From the cell containing the given text, extract its center point as [x, y] coordinate. 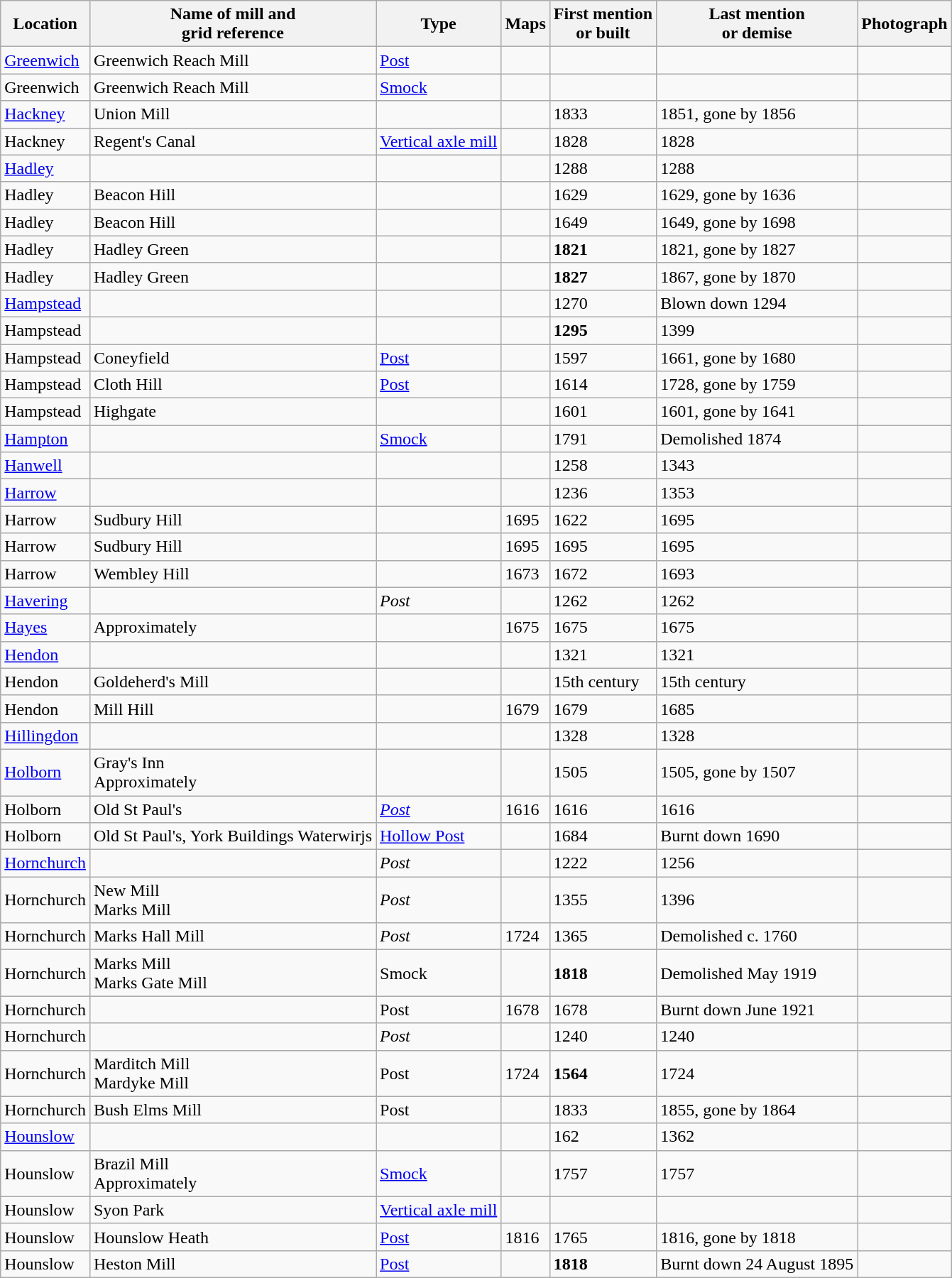
Syon Park [233, 1210]
1505 [603, 772]
Marditch MillMardyke Mill [233, 1074]
Burnt down June 1921 [757, 1010]
1258 [603, 466]
Last mention or demise [757, 24]
Hayes [45, 628]
Cloth Hill [233, 385]
Heston Mill [233, 1264]
1295 [603, 330]
Gray's InnApproximately [233, 772]
Hollow Post [439, 836]
1851, gone by 1856 [757, 114]
Photograph [904, 24]
Hanwell [45, 466]
1236 [603, 493]
Location [45, 24]
1355 [603, 900]
1855, gone by 1864 [757, 1110]
1564 [603, 1074]
1343 [757, 466]
Mill Hill [233, 709]
1270 [603, 303]
Havering [45, 601]
Burnt down 24 August 1895 [757, 1264]
Regent's Canal [233, 141]
1673 [525, 574]
1791 [603, 439]
Blown down 1294 [757, 303]
1661, gone by 1680 [757, 357]
1649 [603, 222]
1362 [757, 1137]
Brazil MillApproximately [233, 1173]
1629 [603, 195]
1693 [757, 574]
1684 [603, 836]
Demolished 1874 [757, 439]
Hillingdon [45, 736]
Hounslow Heath [233, 1237]
Type [439, 24]
Hampton [45, 439]
1765 [603, 1237]
Demolished c. 1760 [757, 936]
1396 [757, 900]
1827 [603, 276]
Wembley Hill [233, 574]
1816, gone by 1818 [757, 1237]
1821, gone by 1827 [757, 249]
1867, gone by 1870 [757, 276]
First mentionor built [603, 24]
Burnt down 1690 [757, 836]
Old St Paul's [233, 809]
1353 [757, 493]
1399 [757, 330]
Bush Elms Mill [233, 1110]
1256 [757, 863]
Demolished May 1919 [757, 973]
1505, gone by 1507 [757, 772]
1614 [603, 385]
Coneyfield [233, 357]
1629, gone by 1636 [757, 195]
Approximately [233, 628]
1685 [757, 709]
162 [603, 1137]
1649, gone by 1698 [757, 222]
Union Mill [233, 114]
Marks MillMarks Gate Mill [233, 973]
New MillMarks Mill [233, 900]
1728, gone by 1759 [757, 385]
Marks Hall Mill [233, 936]
1622 [603, 520]
1816 [525, 1237]
1821 [603, 249]
1601 [603, 412]
Goldeherd's Mill [233, 682]
Name of mill andgrid reference [233, 24]
1672 [603, 574]
1222 [603, 863]
Old St Paul's, York Buildings Waterwirjs [233, 836]
1597 [603, 357]
1365 [603, 936]
Maps [525, 24]
Highgate [233, 412]
1601, gone by 1641 [757, 412]
